Extract the (X, Y) coordinate from the center of the cell holding the provided text.  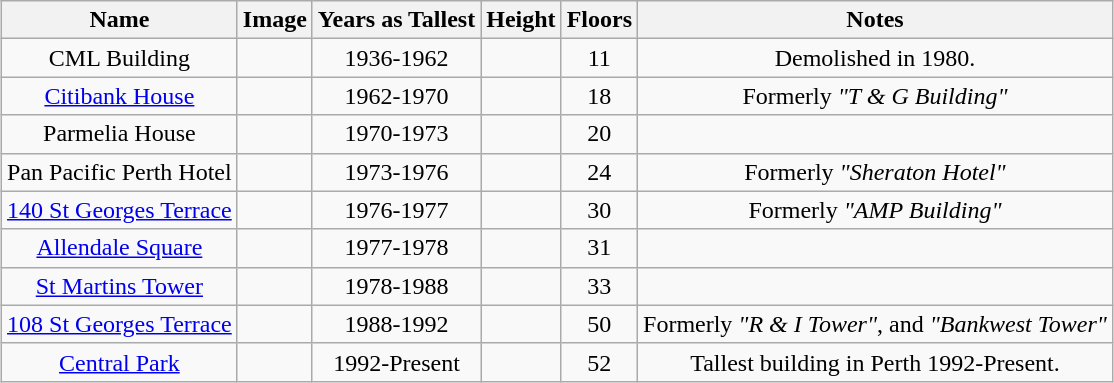
140 St Georges Terrace (120, 210)
Citibank House (120, 96)
20 (599, 134)
Height (521, 20)
1977-1978 (396, 248)
1978-1988 (396, 286)
Central Park (120, 362)
Formerly "T & G Building" (876, 96)
1973-1976 (396, 172)
30 (599, 210)
Parmelia House (120, 134)
Name (120, 20)
St Martins Tower (120, 286)
1992-Present (396, 362)
CML Building (120, 58)
Pan Pacific Perth Hotel (120, 172)
1976-1977 (396, 210)
1988-1992 (396, 324)
Formerly "R & I Tower", and "Bankwest Tower" (876, 324)
Allendale Square (120, 248)
1970-1973 (396, 134)
50 (599, 324)
33 (599, 286)
Floors (599, 20)
Formerly "AMP Building" (876, 210)
Demolished in 1980. (876, 58)
1962-1970 (396, 96)
Formerly "Sheraton Hotel" (876, 172)
108 St Georges Terrace (120, 324)
Tallest building in Perth 1992-Present. (876, 362)
Years as Tallest (396, 20)
31 (599, 248)
52 (599, 362)
18 (599, 96)
1936-1962 (396, 58)
Notes (876, 20)
24 (599, 172)
Image (274, 20)
11 (599, 58)
